Extract the [x, y] coordinate from the center of the cell holding the provided text.  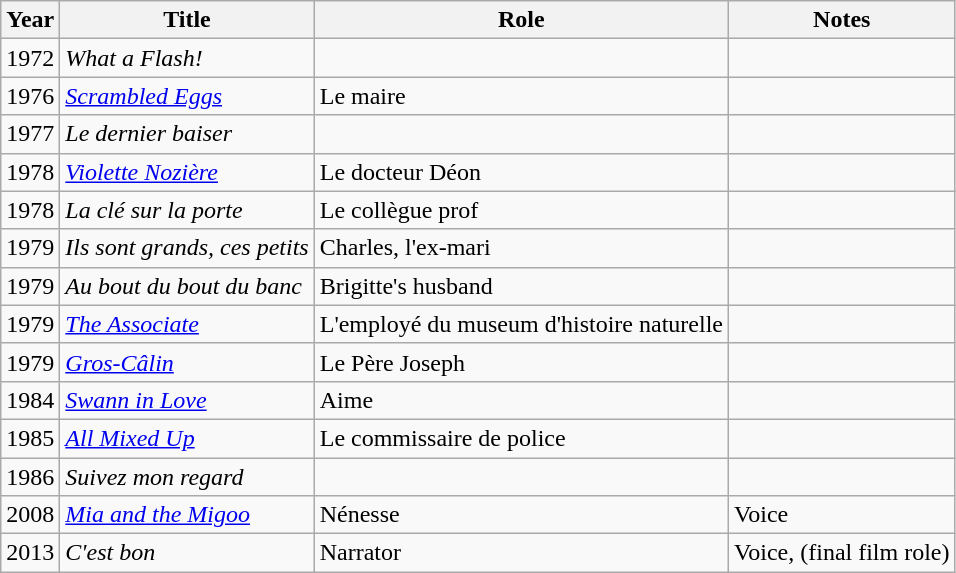
C'est bon [187, 553]
Year [30, 20]
Aime [521, 400]
Charles, l'ex-mari [521, 248]
2013 [30, 553]
Le Père Joseph [521, 362]
Title [187, 20]
1985 [30, 438]
1977 [30, 134]
Gros-Câlin [187, 362]
Swann in Love [187, 400]
Le docteur Déon [521, 172]
Ils sont grands, ces petits [187, 248]
Narrator [521, 553]
What a Flash! [187, 58]
Brigitte's husband [521, 286]
La clé sur la porte [187, 210]
1976 [30, 96]
2008 [30, 515]
Le maire [521, 96]
1972 [30, 58]
Le commissaire de police [521, 438]
Voice, (final film role) [842, 553]
Au bout du bout du banc [187, 286]
1986 [30, 477]
All Mixed Up [187, 438]
Suivez mon regard [187, 477]
Nénesse [521, 515]
Notes [842, 20]
Le dernier baiser [187, 134]
L'employé du museum d'histoire naturelle [521, 324]
Mia and the Migoo [187, 515]
Voice [842, 515]
Role [521, 20]
Scrambled Eggs [187, 96]
Violette Nozière [187, 172]
The Associate [187, 324]
Le collègue prof [521, 210]
1984 [30, 400]
